Search for the cell housing the specified text and yield its (x, y) center coordinate. 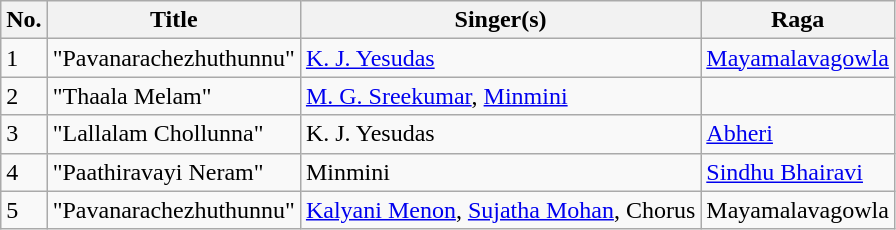
Abheri (798, 134)
5 (24, 210)
2 (24, 96)
Title (174, 20)
Singer(s) (500, 20)
M. G. Sreekumar, Minmini (500, 96)
"Paathiravayi Neram" (174, 172)
3 (24, 134)
Raga (798, 20)
Minmini (500, 172)
Sindhu Bhairavi (798, 172)
1 (24, 58)
"Thaala Melam" (174, 96)
"Lallalam Chollunna" (174, 134)
Kalyani Menon, Sujatha Mohan, Chorus (500, 210)
No. (24, 20)
4 (24, 172)
